Return the (x, y) coordinate for the center point of the cell that contains the specified text.  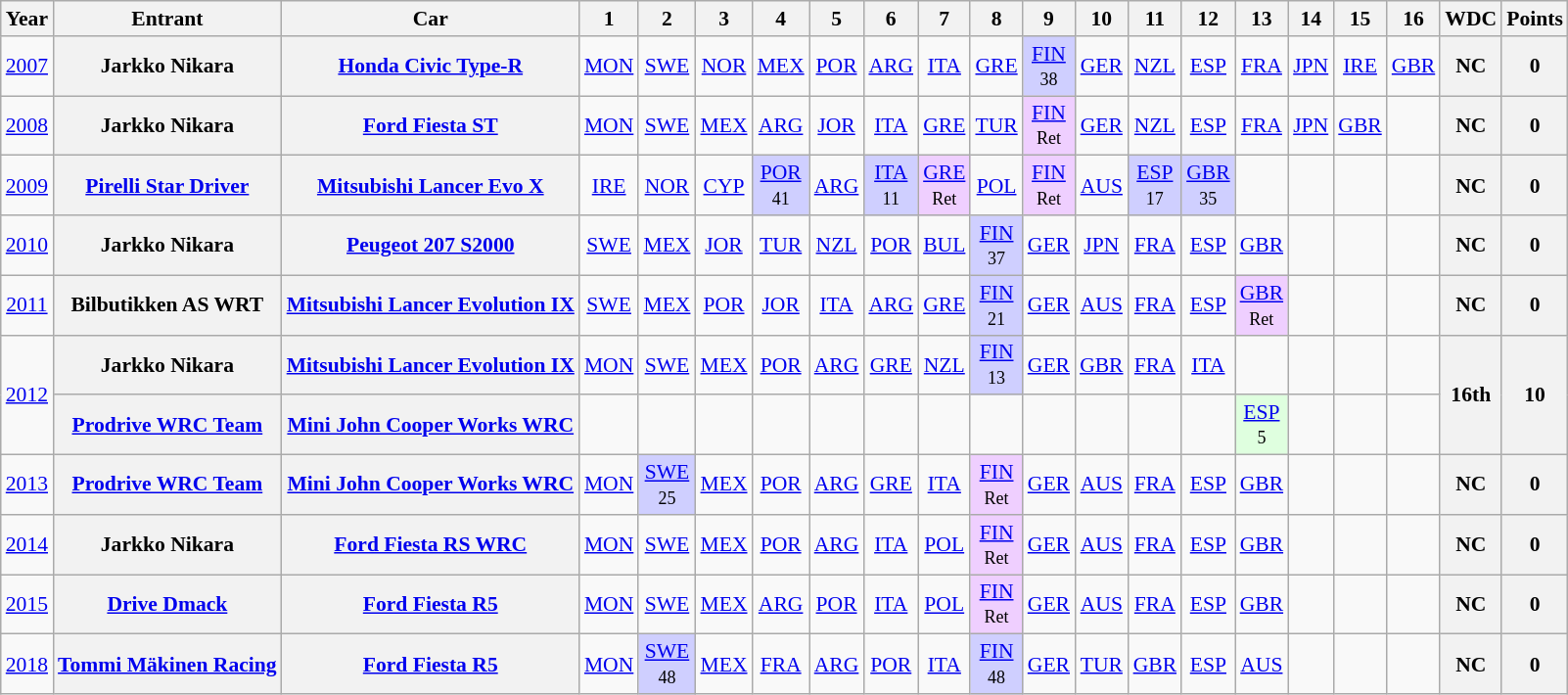
2014 (27, 544)
Bilbutikken AS WRT (167, 305)
8 (996, 19)
BUL (944, 245)
Car (431, 19)
ITA11 (891, 186)
11 (1155, 19)
5 (837, 19)
GBRRet (1263, 305)
2018 (27, 664)
15 (1360, 19)
2009 (27, 186)
2007 (27, 67)
ESP17 (1155, 186)
CYP (723, 186)
Honda Civic Type-R (431, 67)
Peugeot 207 S2000 (431, 245)
3 (723, 19)
4 (781, 19)
Points (1535, 19)
12 (1208, 19)
SWE25 (667, 486)
16 (1413, 19)
FIN13 (996, 364)
Drive Dmack (167, 605)
FIN38 (1049, 67)
Tommi Mäkinen Racing (167, 664)
16th (1470, 394)
POR41 (781, 186)
FIN37 (996, 245)
9 (1049, 19)
Ford Fiesta RS WRC (431, 544)
Year (27, 19)
FIN48 (996, 664)
2011 (27, 305)
14 (1311, 19)
13 (1263, 19)
2013 (27, 486)
SWE48 (667, 664)
GRERet (944, 186)
2012 (27, 394)
2010 (27, 245)
7 (944, 19)
FIN21 (996, 305)
ESP5 (1263, 425)
1 (609, 19)
2 (667, 19)
Ford Fiesta ST (431, 125)
2015 (27, 605)
6 (891, 19)
Entrant (167, 19)
GBR35 (1208, 186)
Mitsubishi Lancer Evo X (431, 186)
WDC (1470, 19)
Pirelli Star Driver (167, 186)
2008 (27, 125)
